Identify which cell holds the provided text, then report its (X, Y) central coordinate. 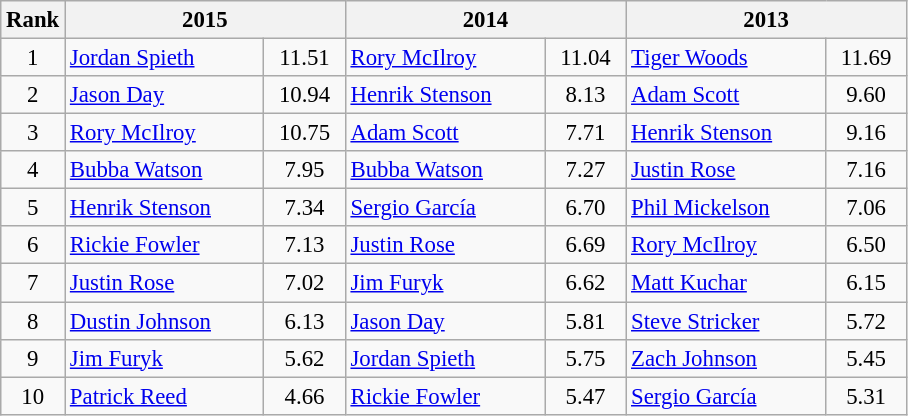
10.75 (304, 133)
Patrick Reed (164, 396)
1 (33, 58)
5.47 (585, 396)
6.62 (585, 283)
5 (33, 208)
6 (33, 245)
2013 (766, 20)
8.13 (585, 95)
7 (33, 283)
7.95 (304, 170)
6.69 (585, 245)
5.31 (866, 396)
4.66 (304, 396)
5.75 (585, 358)
10.94 (304, 95)
11.69 (866, 58)
Dustin Johnson (164, 321)
Zach Johnson (726, 358)
8 (33, 321)
5.72 (866, 321)
9.16 (866, 133)
7.02 (304, 283)
7.27 (585, 170)
Steve Stricker (726, 321)
2 (33, 95)
5.45 (866, 358)
11.51 (304, 58)
6.13 (304, 321)
Phil Mickelson (726, 208)
9.60 (866, 95)
11.04 (585, 58)
7.34 (304, 208)
5.62 (304, 358)
Tiger Woods (726, 58)
7.71 (585, 133)
Matt Kuchar (726, 283)
6.70 (585, 208)
7.16 (866, 170)
7.13 (304, 245)
5.81 (585, 321)
10 (33, 396)
3 (33, 133)
2014 (486, 20)
2015 (206, 20)
6.50 (866, 245)
6.15 (866, 283)
Rank (33, 20)
4 (33, 170)
9 (33, 358)
7.06 (866, 208)
